Locate the cell with the specified text and output its [x, y] center coordinate. 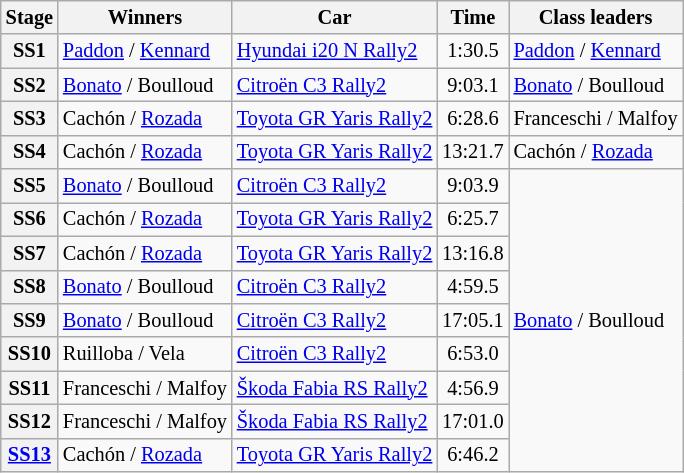
9:03.1 [472, 85]
SS7 [30, 253]
6:46.2 [472, 455]
Ruilloba / Vela [145, 354]
SS5 [30, 186]
SS1 [30, 51]
SS3 [30, 118]
Hyundai i20 N Rally2 [334, 51]
9:03.9 [472, 186]
SS4 [30, 152]
13:21.7 [472, 152]
6:28.6 [472, 118]
SS10 [30, 354]
Winners [145, 17]
Class leaders [596, 17]
SS12 [30, 421]
17:05.1 [472, 320]
6:53.0 [472, 354]
6:25.7 [472, 219]
4:56.9 [472, 388]
SS11 [30, 388]
13:16.8 [472, 253]
SS9 [30, 320]
SS2 [30, 85]
SS8 [30, 287]
4:59.5 [472, 287]
Car [334, 17]
SS6 [30, 219]
Stage [30, 17]
SS13 [30, 455]
17:01.0 [472, 421]
1:30.5 [472, 51]
Time [472, 17]
